Output the [x, y] coordinate of the center of the cell containing the given text.  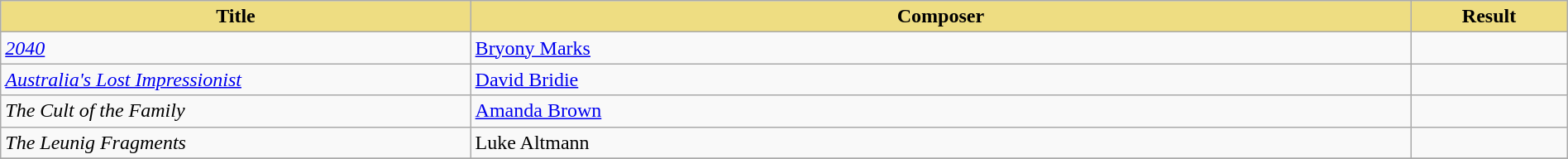
Result [1489, 17]
Luke Altmann [941, 142]
2040 [236, 48]
David Bridie [941, 79]
The Cult of the Family [236, 111]
Composer [941, 17]
Bryony Marks [941, 48]
Amanda Brown [941, 111]
Title [236, 17]
The Leunig Fragments [236, 142]
Australia's Lost Impressionist [236, 79]
